Capture the cell that displays the provided text and extract its (x, y) central coordinate. 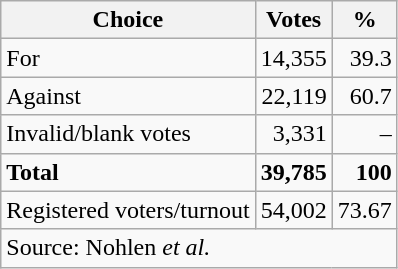
Votes (294, 20)
39.3 (364, 58)
3,331 (294, 134)
Against (128, 96)
100 (364, 172)
60.7 (364, 96)
Source: Nohlen et al. (199, 248)
22,119 (294, 96)
Choice (128, 20)
14,355 (294, 58)
73.67 (364, 210)
% (364, 20)
39,785 (294, 172)
Invalid/blank votes (128, 134)
Total (128, 172)
Registered voters/turnout (128, 210)
54,002 (294, 210)
For (128, 58)
– (364, 134)
